Return the [X, Y] coordinate for the center point of the cell that contains the specified text.  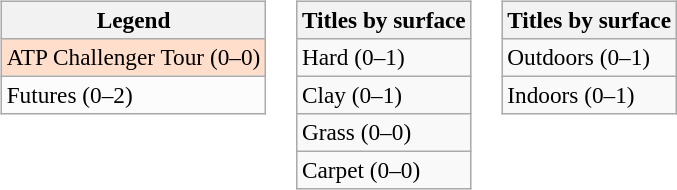
ATP Challenger Tour (0–0) [133, 57]
Futures (0–2) [133, 95]
Grass (0–0) [384, 133]
Clay (0–1) [384, 95]
Carpet (0–0) [384, 171]
Outdoors (0–1) [590, 57]
Hard (0–1) [384, 57]
Legend [133, 20]
Indoors (0–1) [590, 95]
